From the cell containing the given text, extract its center point as (x, y) coordinate. 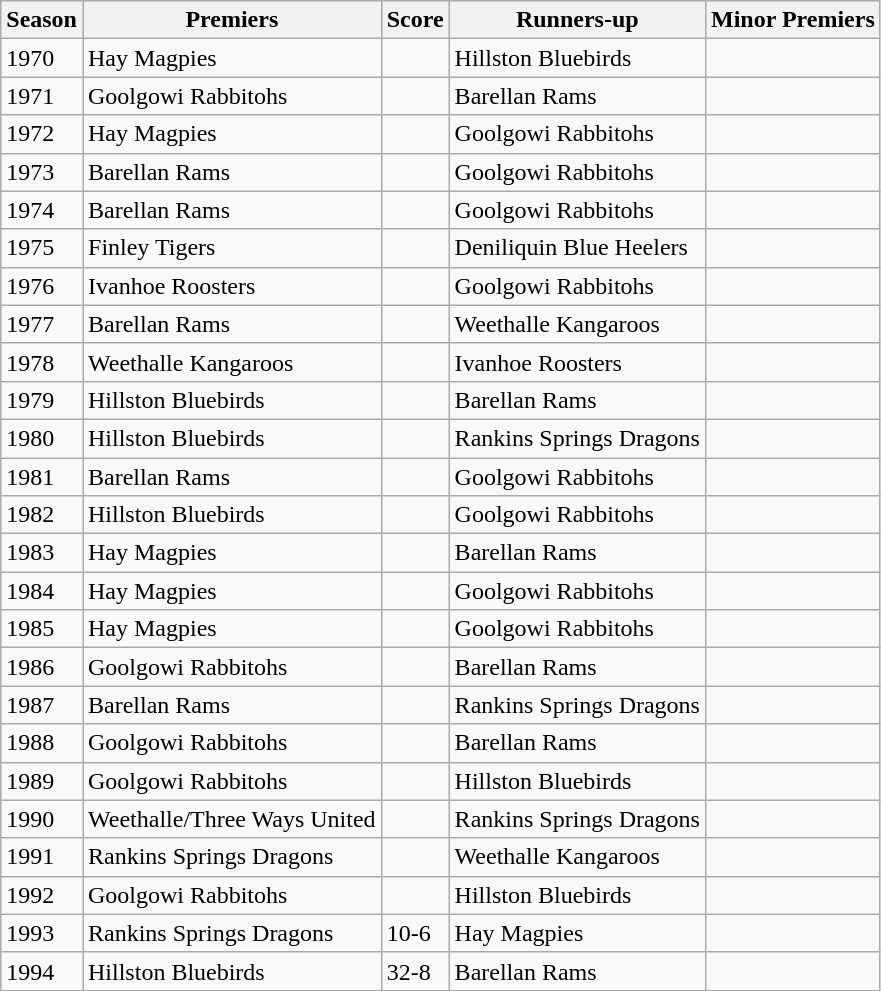
1992 (42, 895)
1983 (42, 553)
10-6 (415, 933)
1989 (42, 781)
1982 (42, 515)
1990 (42, 819)
1988 (42, 743)
Runners-up (577, 20)
32-8 (415, 971)
1991 (42, 857)
1993 (42, 933)
1984 (42, 591)
Season (42, 20)
1977 (42, 324)
1976 (42, 286)
Premiers (232, 20)
1970 (42, 58)
1981 (42, 477)
1974 (42, 210)
1971 (42, 96)
1985 (42, 629)
1980 (42, 438)
1986 (42, 667)
Weethalle/Three Ways United (232, 819)
1978 (42, 362)
Minor Premiers (792, 20)
1994 (42, 971)
1987 (42, 705)
Score (415, 20)
1979 (42, 400)
Finley Tigers (232, 248)
1972 (42, 134)
1973 (42, 172)
1975 (42, 248)
Deniliquin Blue Heelers (577, 248)
